From the cell containing the given text, extract its center point as (x, y) coordinate. 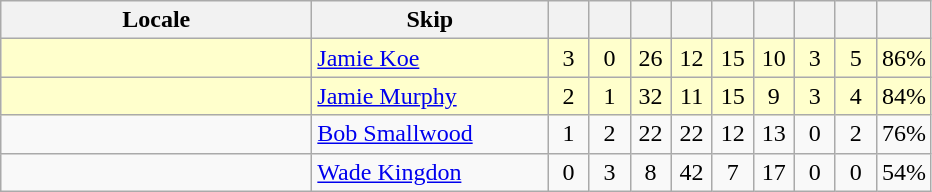
Jamie Murphy (430, 96)
11 (692, 96)
76% (904, 134)
42 (692, 172)
17 (774, 172)
5 (856, 58)
Locale (156, 20)
Jamie Koe (430, 58)
54% (904, 172)
10 (774, 58)
7 (732, 172)
9 (774, 96)
8 (650, 172)
4 (856, 96)
86% (904, 58)
26 (650, 58)
Skip (430, 20)
Bob Smallwood (430, 134)
13 (774, 134)
Wade Kingdon (430, 172)
84% (904, 96)
32 (650, 96)
